Provide the (X, Y) coordinate of the cell's center where the given text is located.  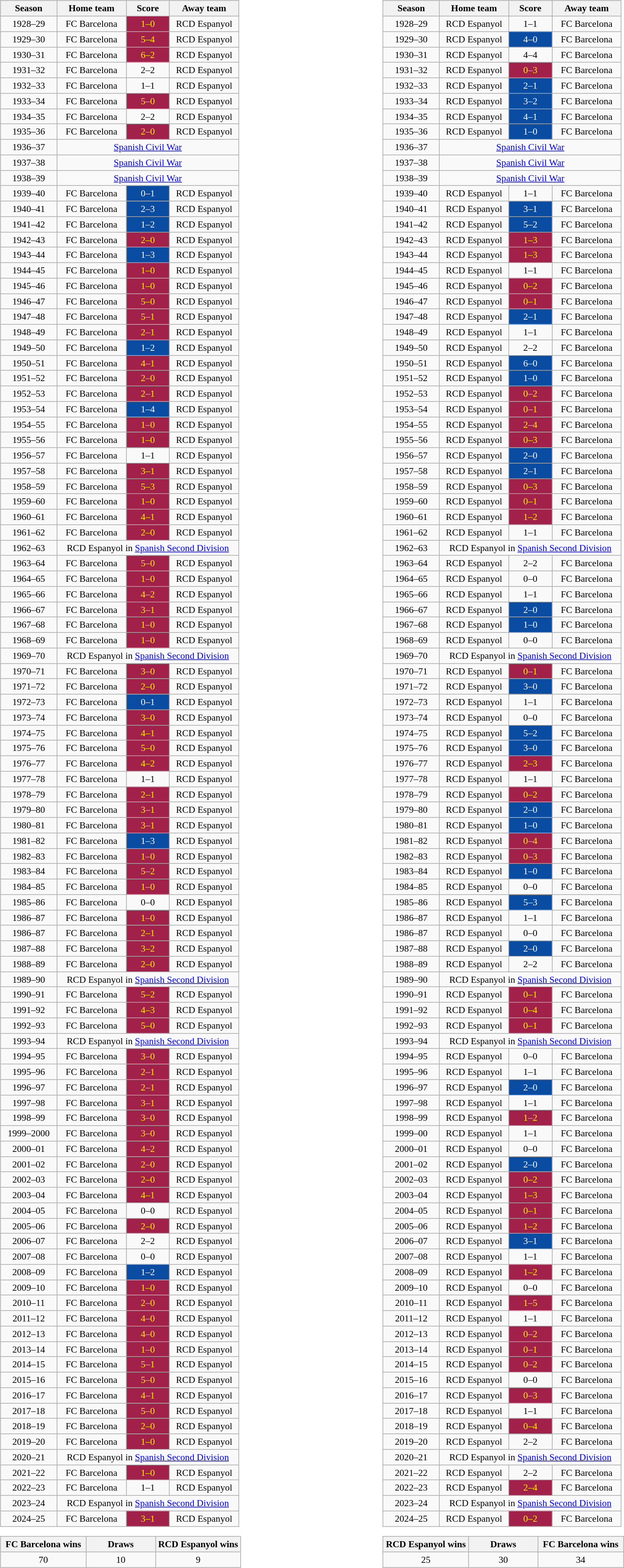
4–4 (530, 55)
1–5 (530, 1303)
6–0 (530, 363)
6–2 (148, 55)
25 (426, 1559)
70 (43, 1559)
30 (503, 1559)
34 (581, 1559)
1–4 (148, 409)
10 (121, 1559)
1999–00 (411, 1133)
9 (198, 1559)
4–3 (148, 1010)
5–4 (148, 39)
1999–2000 (29, 1133)
